Pinpoint the cell where the given text exists, returning its [x, y] midpoint coordinate. 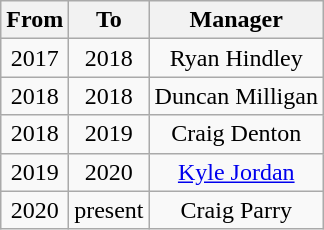
Craig Denton [236, 134]
2017 [35, 58]
Craig Parry [236, 210]
Ryan Hindley [236, 58]
present [109, 210]
To [109, 20]
Kyle Jordan [236, 172]
From [35, 20]
Duncan Milligan [236, 96]
Manager [236, 20]
